Scan for the cell matching the given text and deliver its [X, Y] coordinate at center. 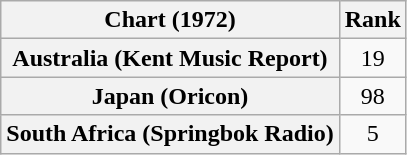
5 [372, 134]
Japan (Oricon) [170, 96]
South Africa (Springbok Radio) [170, 134]
Rank [372, 20]
Chart (1972) [170, 20]
Australia (Kent Music Report) [170, 58]
19 [372, 58]
98 [372, 96]
